Return (x, y) of the center of cell containing provided text 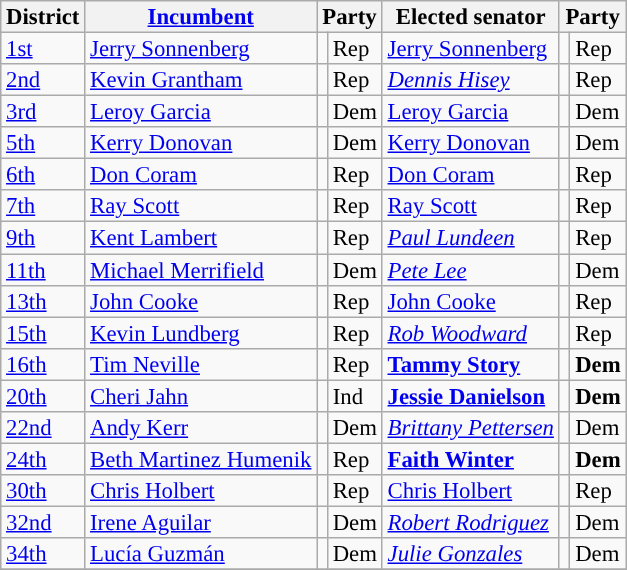
9th (43, 238)
20th (43, 396)
Tim Neville (201, 364)
Faith Winter (470, 459)
Irene Aguilar (201, 522)
Julie Gonzales (470, 554)
5th (43, 143)
15th (43, 333)
Cheri Jahn (201, 396)
Kevin Grantham (201, 80)
Lucía Guzmán (201, 554)
Paul Lundeen (470, 238)
16th (43, 364)
11th (43, 270)
7th (43, 206)
District (43, 17)
Michael Merrifield (201, 270)
Incumbent (201, 17)
Ind (354, 396)
22nd (43, 428)
24th (43, 459)
Andy Kerr (201, 428)
Pete Lee (470, 270)
Elected senator (470, 17)
Robert Rodriguez (470, 522)
3rd (43, 112)
13th (43, 301)
Kent Lambert (201, 238)
Dennis Hisey (470, 80)
Beth Martinez Humenik (201, 459)
34th (43, 554)
32nd (43, 522)
30th (43, 491)
6th (43, 175)
Tammy Story (470, 364)
1st (43, 49)
Brittany Pettersen (470, 428)
2nd (43, 80)
Jessie Danielson (470, 396)
Rob Woodward (470, 333)
Kevin Lundberg (201, 333)
